Find where the given text appears and provide that cell's center as (x, y) coordinate. 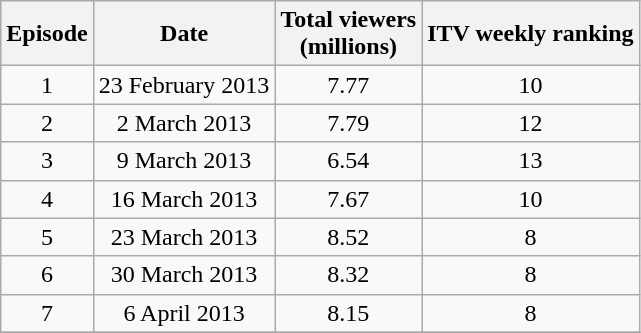
23 March 2013 (184, 237)
ITV weekly ranking (530, 34)
3 (47, 161)
16 March 2013 (184, 199)
23 February 2013 (184, 85)
7.67 (348, 199)
6.54 (348, 161)
8.52 (348, 237)
5 (47, 237)
Episode (47, 34)
7 (47, 313)
30 March 2013 (184, 275)
7.77 (348, 85)
7.79 (348, 123)
6 (47, 275)
1 (47, 85)
9 March 2013 (184, 161)
13 (530, 161)
4 (47, 199)
8.15 (348, 313)
6 April 2013 (184, 313)
8.32 (348, 275)
2 (47, 123)
Total viewers(millions) (348, 34)
12 (530, 123)
Date (184, 34)
2 March 2013 (184, 123)
